From the cell containing the given text, extract its center point as [x, y] coordinate. 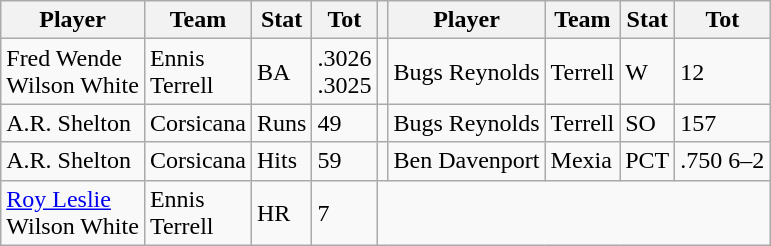
PCT [648, 161]
Runs [281, 123]
Mexia [582, 161]
Roy LeslieWilson White [73, 212]
.3026.3025 [344, 72]
HR [281, 212]
7 [344, 212]
SO [648, 123]
49 [344, 123]
.750 6–2 [722, 161]
12 [722, 72]
W [648, 72]
Ben Davenport [466, 161]
Fred WendeWilson White [73, 72]
BA [281, 72]
59 [344, 161]
Hits [281, 161]
157 [722, 123]
